Detect which cell encompasses the target text, then output its [X, Y] center coordinate. 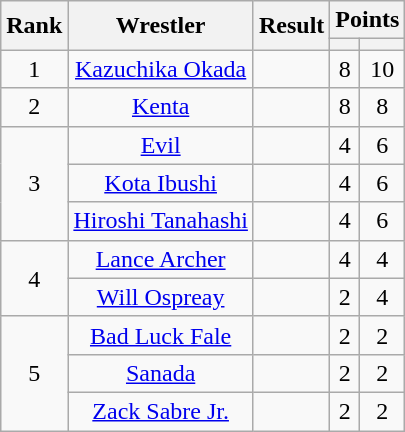
Hiroshi Tanahashi [161, 221]
Kenta [161, 107]
Result [291, 26]
Points [368, 20]
3 [34, 183]
Kazuchika Okada [161, 69]
Zack Sabre Jr. [161, 411]
10 [382, 69]
1 [34, 69]
Evil [161, 145]
Sanada [161, 373]
Rank [34, 26]
Will Ospreay [161, 297]
Lance Archer [161, 259]
Wrestler [161, 26]
Bad Luck Fale [161, 335]
Kota Ibushi [161, 183]
5 [34, 373]
